Find where the given text appears and provide that cell's center as (x, y) coordinate. 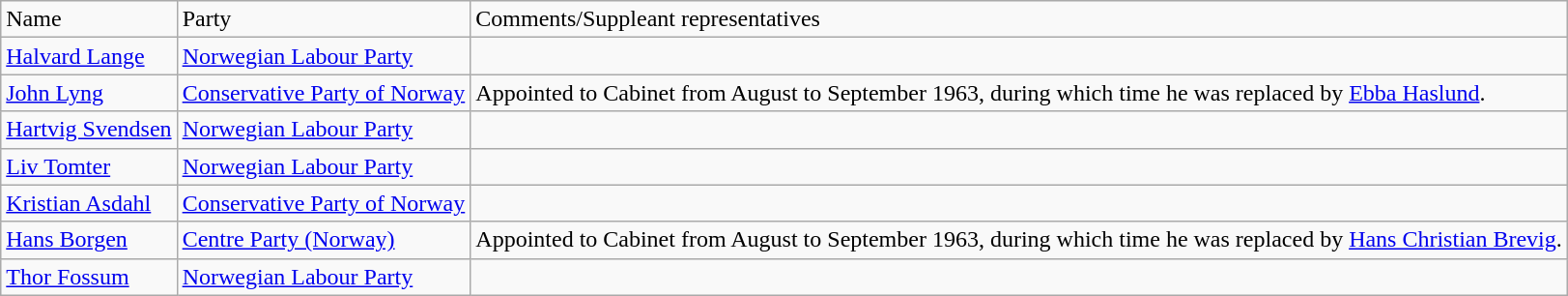
Comments/Suppleant representatives (1019, 19)
Appointed to Cabinet from August to September 1963, during which time he was replaced by Hans Christian Brevig. (1019, 240)
Party (324, 19)
John Lyng (89, 93)
Thor Fossum (89, 277)
Hans Borgen (89, 240)
Centre Party (Norway) (324, 240)
Name (89, 19)
Appointed to Cabinet from August to September 1963, during which time he was replaced by Ebba Haslund. (1019, 93)
Halvard Lange (89, 56)
Kristian Asdahl (89, 203)
Liv Tomter (89, 166)
Hartvig Svendsen (89, 130)
